Output the [x, y] coordinate of the center of the cell containing the given text.  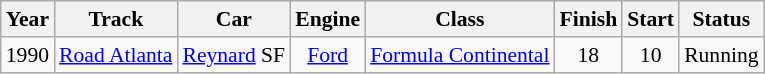
Reynard SF [234, 55]
Status [721, 19]
Track [116, 19]
Running [721, 55]
Road Atlanta [116, 55]
Class [460, 19]
Formula Continental [460, 55]
Year [28, 19]
Start [650, 19]
Finish [588, 19]
10 [650, 55]
Engine [328, 19]
Car [234, 19]
Ford [328, 55]
1990 [28, 55]
18 [588, 55]
